Locate the cell with the specified text and output its (X, Y) center coordinate. 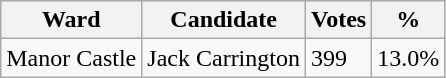
13.0% (408, 58)
399 (338, 58)
Votes (338, 20)
Candidate (224, 20)
Jack Carrington (224, 58)
% (408, 20)
Manor Castle (72, 58)
Ward (72, 20)
